Pinpoint the cell where the given text exists, returning its (x, y) midpoint coordinate. 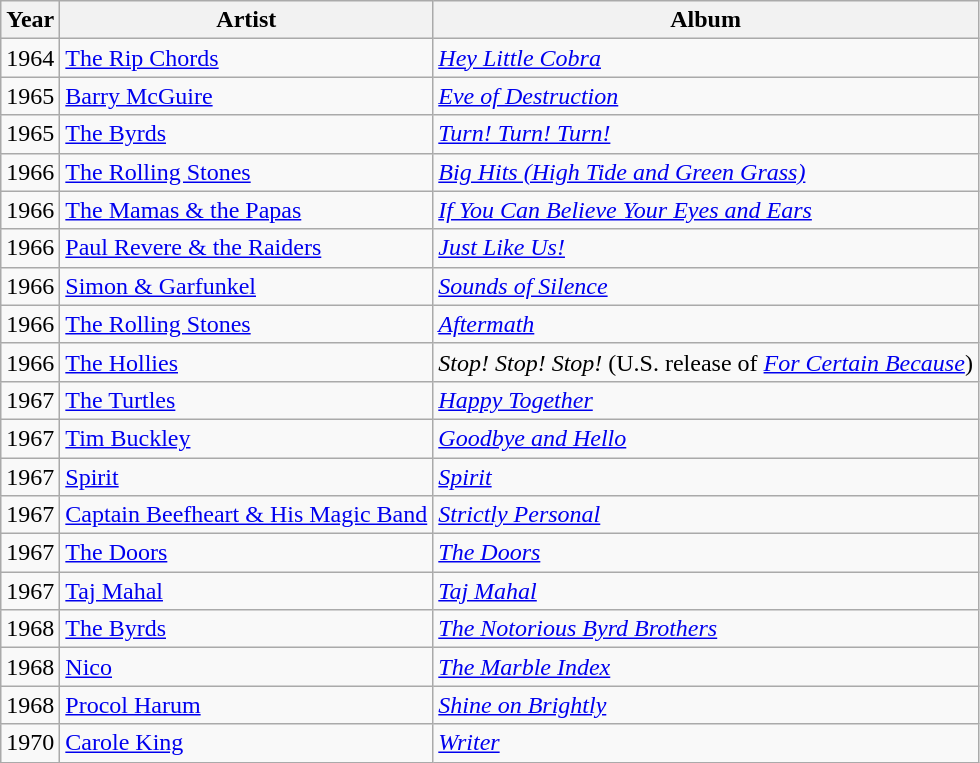
The Marble Index (706, 667)
Artist (246, 20)
Year (30, 20)
Writer (706, 743)
Simon & Garfunkel (246, 286)
Stop! Stop! Stop! (U.S. release of For Certain Because) (706, 362)
Aftermath (706, 324)
Procol Harum (246, 705)
Just Like Us! (706, 248)
Big Hits (High Tide and Green Grass) (706, 172)
Shine on Brightly (706, 705)
If You Can Believe Your Eyes and Ears (706, 210)
The Rip Chords (246, 58)
Sounds of Silence (706, 286)
Nico (246, 667)
1964 (30, 58)
Captain Beefheart & His Magic Band (246, 515)
The Mamas & the Papas (246, 210)
1970 (30, 743)
Happy Together (706, 400)
The Hollies (246, 362)
Paul Revere & the Raiders (246, 248)
Goodbye and Hello (706, 438)
The Turtles (246, 400)
Eve of Destruction (706, 96)
Barry McGuire (246, 96)
Carole King (246, 743)
Strictly Personal (706, 515)
Tim Buckley (246, 438)
The Notorious Byrd Brothers (706, 629)
Hey Little Cobra (706, 58)
Turn! Turn! Turn! (706, 134)
Album (706, 20)
